Determine the [X, Y] coordinate at the center of the cell enclosing the given text.  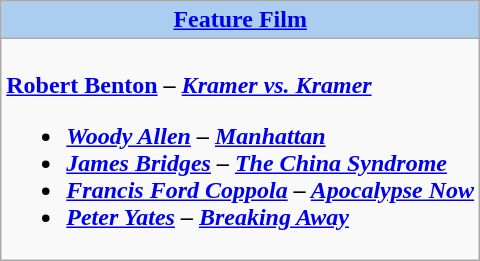
Feature Film [240, 20]
